Detect which cell encompasses the target text, then output its [x, y] center coordinate. 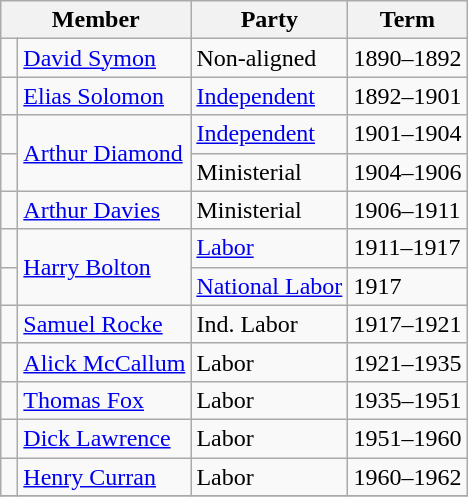
1890–1892 [408, 58]
Arthur Davies [104, 210]
Ind. Labor [270, 324]
1911–1917 [408, 248]
1960–1962 [408, 477]
Dick Lawrence [104, 438]
1906–1911 [408, 210]
Non-aligned [270, 58]
Member [96, 20]
1892–1901 [408, 96]
1901–1904 [408, 134]
1951–1960 [408, 438]
Samuel Rocke [104, 324]
Party [270, 20]
1921–1935 [408, 362]
National Labor [270, 286]
Thomas Fox [104, 400]
Harry Bolton [104, 267]
1935–1951 [408, 400]
Term [408, 20]
1917 [408, 286]
Elias Solomon [104, 96]
Alick McCallum [104, 362]
1917–1921 [408, 324]
David Symon [104, 58]
1904–1906 [408, 172]
Henry Curran [104, 477]
Arthur Diamond [104, 153]
